Determine the [x, y] coordinate at the center of the cell enclosing the given text.  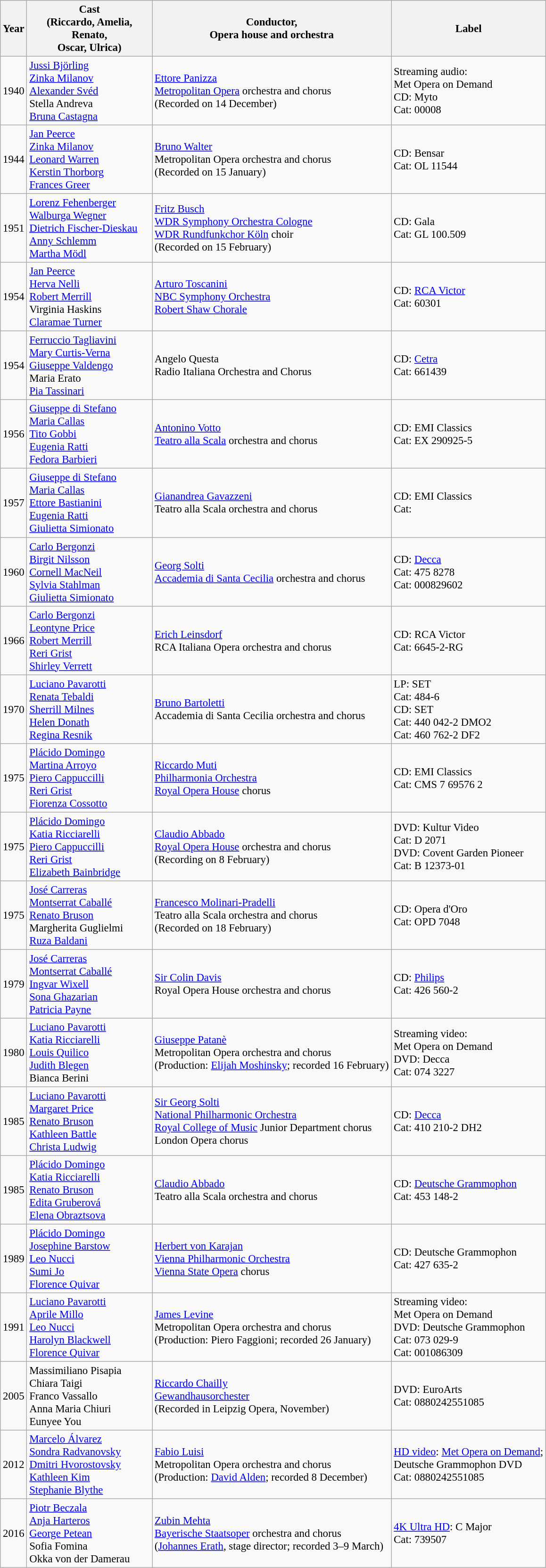
CD: Opera d'OroCat: OPD 7048 [469, 915]
1991 [14, 1327]
CD: Deutsche GrammophonCat: 427 635-2 [469, 1259]
José CarrerasMontserrat Caballé Renato BrusonMargherita GuglielmiRuza Baldani [90, 915]
2012 [14, 1465]
1944 [14, 159]
Carlo BergonziBirgit NilssonCornell MacNeilSylvia StahlmanGiulietta Simionato [90, 572]
Plácido DomingoKatia Ricciarelli Piero CappuccilliReri GristElizabeth Bainbridge [90, 847]
Cast(Riccardo, Amelia, Renato,Oscar, Ulrica) [90, 28]
Massimiliano PisapiaChiara TaigiFranco VassalloAnna Maria ChiuriEunyee You [90, 1396]
DVD: Kultur VideoCat: D 2071DVD: Covent Garden PioneerCat: B 12373-01 [469, 847]
José CarrerasMontserrat CaballéIngvar WixellSona GhazarianPatricia Payne [90, 984]
Luciano PavarottiRenata TebaldiSherrill MilnesHelen DonathRegina Resnik [90, 709]
Luciano PavarottiAprile MilloLeo NucciHarolyn BlackwellFlorence Quivar [90, 1327]
Antonino VottoTeatro alla Scala orchestra and chorus [272, 435]
Luciano PavarottiKatia Ricciarelli Louis QuilicoJudith BlegenBianca Berini [90, 1053]
Georg SoltiAccademia di Santa Cecilia orchestra and chorus [272, 572]
Conductor,Opera house and orchestra [272, 28]
1980 [14, 1053]
Gianandrea GavazzeniTeatro alla Scala orchestra and chorus [272, 503]
2005 [14, 1396]
Ettore PanizzaMetropolitan Opera orchestra and chorus(Recorded on 14 December) [272, 91]
1979 [14, 984]
Fritz BuschWDR Symphony Orchestra CologneWDR Rundfunkchor Köln choir(Recorded on 15 February) [272, 228]
CD: RCA VictorCat: 6645-2-RG [469, 640]
2016 [14, 1534]
1960 [14, 572]
Ferruccio TagliaviniMary Curtis-VernaGiuseppe ValdengoMaria EratoPia Tassinari [90, 366]
Plácido DomingoJosephine BarstowLeo NucciSumi JoFlorence Quivar [90, 1259]
CD: EMI ClassicsCat: EX 290925-5 [469, 435]
CD: EMI ClassicsCat: [469, 503]
Label [469, 28]
CD: PhilipsCat: 426 560-2 [469, 984]
CD: BensarCat: OL 11544 [469, 159]
Arturo ToscaniniNBC Symphony OrchestraRobert Shaw Chorale [272, 297]
CD: DeccaCat: 410 210-2 DH2 [469, 1121]
1989 [14, 1259]
Streaming video:Met Opera on DemandDVD: Deutsche GrammophonCat: 073 029-9Cat: 001086309 [469, 1327]
Plácido DomingoMartina Arroyo Piero CappuccilliReri GristFiorenza Cossotto [90, 778]
Jan PeerceHerva NelliRobert MerrillVirginia HaskinsClaramae Turner [90, 297]
Piotr BeczalaAnja HarterosGeorge PeteanSofia FominaOkka von der Damerau [90, 1534]
Sir Georg SoltiNational Philharmonic OrchestraRoyal College of Music Junior Department chorusLondon Opera chorus [272, 1121]
DVD: EuroArtsCat: 0880242551085 [469, 1396]
Angelo QuestaRadio Italiana Orchestra and Chorus [272, 366]
Riccardo ChaillyGewandhausorchester(Recorded in Leipzig Opera, November) [272, 1396]
1956 [14, 435]
CD: EMI ClassicsCat: CMS 7 69576 2 [469, 778]
1940 [14, 91]
1970 [14, 709]
Fabio LuisiMetropolitan Opera orchestra and chorus(Production: David Alden; recorded 8 December) [272, 1465]
Lorenz FehenbergerWalburga WegnerDietrich Fischer-DieskauAnny SchlemmMartha Mödl [90, 228]
Giuseppe di StefanoMaria CallasEttore BastianiniEugenia RattiGiulietta Simionato [90, 503]
Carlo BergonziLeontyne PriceRobert MerrillReri GristShirley Verrett [90, 640]
Erich LeinsdorfRCA Italiana Opera orchestra and chorus [272, 640]
HD video: Met Opera on Demand;Deutsche Grammophon DVDCat: 0880242551085 [469, 1465]
Streaming video:Met Opera on DemandDVD: DeccaCat: 074 3227 [469, 1053]
Giuseppe PatanèMetropolitan Opera orchestra and chorus(Production: Elijah Moshinsky; recorded 16 February) [272, 1053]
Year [14, 28]
Giuseppe di StefanoMaria CallasTito GobbiEugenia RattiFedora Barbieri [90, 435]
CD: CetraCat: 661439 [469, 366]
Bruno BartolettiAccademia di Santa Cecilia orchestra and chorus [272, 709]
Claudio Abbado Royal Opera House orchestra and chorus(Recording on 8 February) [272, 847]
Marcelo ÁlvarezSondra RadvanovskyDmitri HvorostovskyKathleen KimStephanie Blythe [90, 1465]
Riccardo Muti Philharmonia OrchestraRoyal Opera House chorus [272, 778]
Bruno WalterMetropolitan Opera orchestra and chorus(Recorded on 15 January) [272, 159]
Herbert von KarajanVienna Philharmonic OrchestraVienna State Opera chorus [272, 1259]
LP: SETCat: 484-6CD: SETCat: 440 042-2 DMO2Cat: 460 762-2 DF2 [469, 709]
Zubin MehtaBayerische Staatsoper orchestra and chorus(Johannes Erath, stage director; recorded 3–9 March) [272, 1534]
CD: Deutsche GrammophonCat: 453 148-2 [469, 1190]
CD: GalaCat: GL 100.509 [469, 228]
Jan PeerceZinka MilanovLeonard WarrenKerstin ThorborgFrances Greer [90, 159]
1957 [14, 503]
Jussi BjörlingZinka MilanovAlexander SvédStella AndrevaBruna Castagna [90, 91]
CD: DeccaCat: 475 8278Cat: 000829602 [469, 572]
Luciano PavarottiMargaret Price Renato BrusonKathleen BattleChrista Ludwig [90, 1121]
4K Ultra HD: C MajorCat: 739507 [469, 1534]
James LevineMetropolitan Opera orchestra and chorus(Production: Piero Faggioni; recorded 26 January) [272, 1327]
1966 [14, 640]
1951 [14, 228]
Plácido DomingoKatia Ricciarelli Renato BrusonEdita GruberováElena Obraztsova [90, 1190]
CD: RCA VictorCat: 60301 [469, 297]
Streaming audio:Met Opera on DemandCD: MytoCat: 00008 [469, 91]
Sir Colin DavisRoyal Opera House orchestra and chorus [272, 984]
Claudio AbbadoTeatro alla Scala orchestra and chorus [272, 1190]
Francesco Molinari-PradelliTeatro alla Scala orchestra and chorus (Recorded on 18 February) [272, 915]
